Locate the cell with the specified text and output its [x, y] center coordinate. 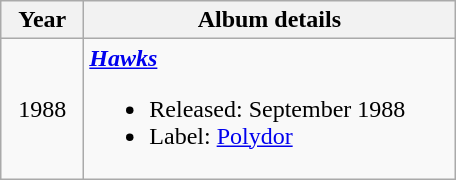
Album details [270, 20]
1988 [42, 109]
Year [42, 20]
HawksReleased: September 1988Label: Polydor [270, 109]
